Return [x, y] of the center of cell containing provided text 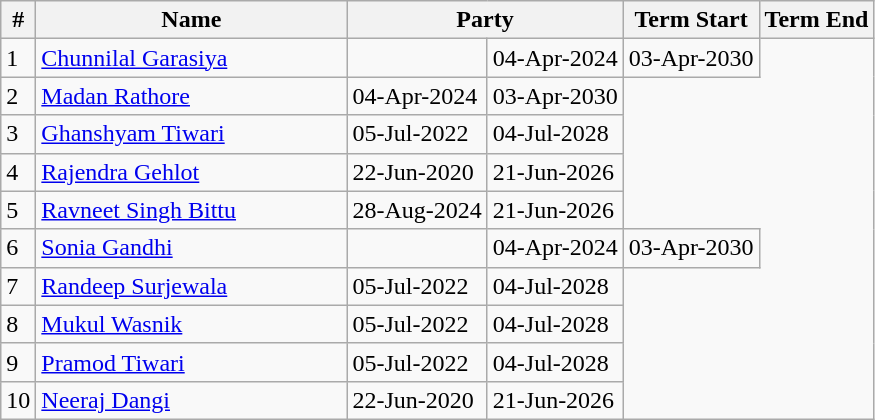
10 [18, 400]
# [18, 20]
5 [18, 210]
Neeraj Dangi [192, 400]
Ravneet Singh Bittu [192, 210]
3 [18, 134]
2 [18, 96]
Party [485, 20]
Randeep Surjewala [192, 286]
9 [18, 362]
Pramod Tiwari [192, 362]
6 [18, 248]
7 [18, 286]
Term End [816, 20]
1 [18, 58]
28-Aug-2024 [417, 210]
Madan Rathore [192, 96]
8 [18, 324]
Chunnilal Garasiya [192, 58]
Sonia Gandhi [192, 248]
Rajendra Gehlot [192, 172]
Ghanshyam Tiwari [192, 134]
Mukul Wasnik [192, 324]
Term Start [691, 20]
Name [192, 20]
4 [18, 172]
